Capture the cell that displays the provided text and extract its (X, Y) central coordinate. 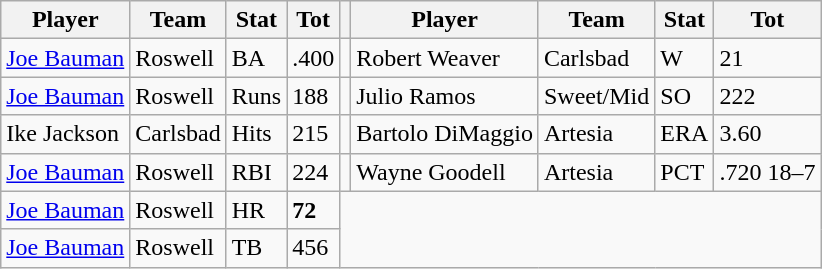
BA (256, 58)
W (684, 58)
3.60 (768, 134)
Hits (256, 134)
Ike Jackson (66, 134)
188 (314, 96)
TB (256, 248)
456 (314, 248)
HR (256, 210)
SO (684, 96)
Bartolo DiMaggio (445, 134)
72 (314, 210)
Sweet/Mid (596, 96)
215 (314, 134)
Wayne Goodell (445, 172)
Julio Ramos (445, 96)
PCT (684, 172)
21 (768, 58)
222 (768, 96)
Runs (256, 96)
RBI (256, 172)
.400 (314, 58)
ERA (684, 134)
224 (314, 172)
.720 18–7 (768, 172)
Robert Weaver (445, 58)
